Capture the cell that displays the provided text and extract its (x, y) central coordinate. 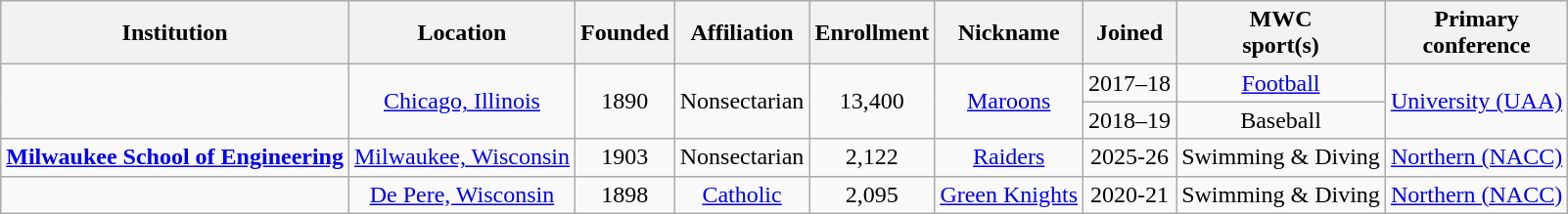
Enrollment (872, 33)
Raiders (1009, 157)
Milwaukee, Wisconsin (462, 157)
Primaryconference (1476, 33)
1903 (624, 157)
Milwaukee School of Engineering (175, 157)
University (UAA) (1476, 102)
Location (462, 33)
1898 (624, 194)
2,095 (872, 194)
De Pere, Wisconsin (462, 194)
Chicago, Illinois (462, 102)
Institution (175, 33)
13,400 (872, 102)
2017–18 (1130, 83)
2018–19 (1130, 120)
Maroons (1009, 102)
Nickname (1009, 33)
Catholic (742, 194)
Green Knights (1009, 194)
2020-21 (1130, 194)
Joined (1130, 33)
Football (1281, 83)
2,122 (872, 157)
1890 (624, 102)
Founded (624, 33)
Baseball (1281, 120)
MWCsport(s) (1281, 33)
Affiliation (742, 33)
2025-26 (1130, 157)
